Return the [x, y] coordinate for the center point of the cell that contains the specified text.  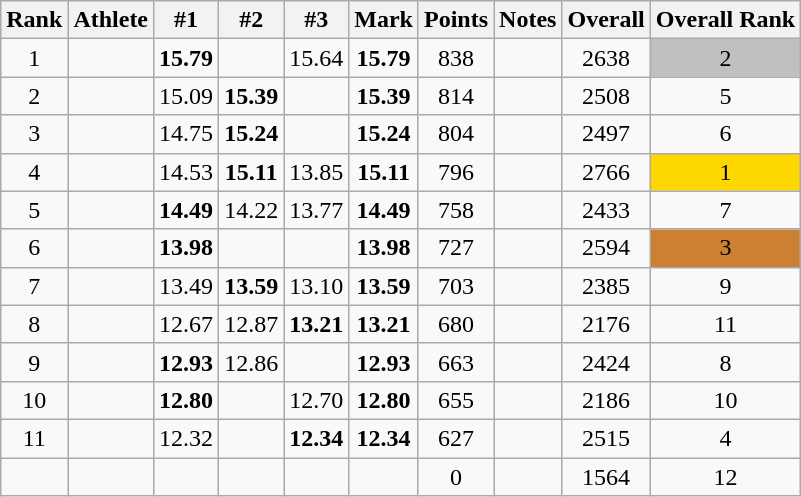
814 [456, 96]
2497 [606, 134]
2385 [606, 286]
12 [725, 477]
2594 [606, 248]
12.32 [186, 438]
2424 [606, 362]
Rank [34, 20]
2433 [606, 210]
703 [456, 286]
15.09 [186, 96]
Notes [528, 20]
14.53 [186, 172]
13.10 [316, 286]
2638 [606, 58]
663 [456, 362]
680 [456, 324]
727 [456, 248]
758 [456, 210]
2186 [606, 400]
13.77 [316, 210]
655 [456, 400]
2766 [606, 172]
804 [456, 134]
#2 [252, 20]
15.64 [316, 58]
Overall [606, 20]
#3 [316, 20]
796 [456, 172]
12.67 [186, 324]
14.22 [252, 210]
Mark [384, 20]
#1 [186, 20]
12.70 [316, 400]
12.87 [252, 324]
Points [456, 20]
12.86 [252, 362]
0 [456, 477]
838 [456, 58]
14.75 [186, 134]
13.49 [186, 286]
Athlete [111, 20]
2176 [606, 324]
2515 [606, 438]
627 [456, 438]
Overall Rank [725, 20]
2508 [606, 96]
13.85 [316, 172]
1564 [606, 477]
